Find where the given text appears and provide that cell's center as [x, y] coordinate. 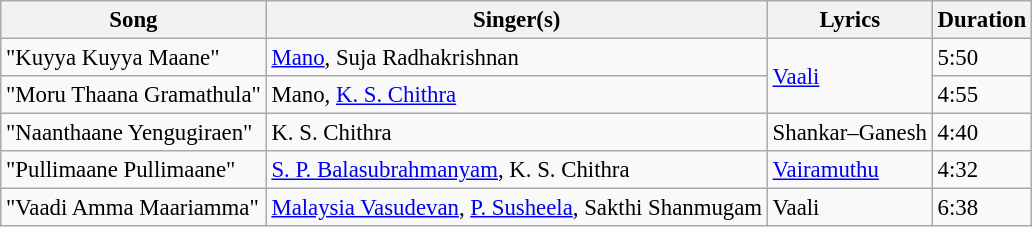
Shankar–Ganesh [850, 133]
Mano, K. S. Chithra [516, 95]
Mano, Suja Radhakrishnan [516, 58]
"Naanthaane Yengugiraen" [134, 133]
Singer(s) [516, 20]
4:40 [982, 133]
Duration [982, 20]
"Pullimaane Pullimaane" [134, 170]
Lyrics [850, 20]
5:50 [982, 58]
S. P. Balasubrahmanyam, K. S. Chithra [516, 170]
Song [134, 20]
K. S. Chithra [516, 133]
4:32 [982, 170]
6:38 [982, 208]
"Vaadi Amma Maariamma" [134, 208]
Malaysia Vasudevan, P. Susheela, Sakthi Shanmugam [516, 208]
"Moru Thaana Gramathula" [134, 95]
Vairamuthu [850, 170]
"Kuyya Kuyya Maane" [134, 58]
4:55 [982, 95]
